Return (x, y) of the center of cell containing provided text 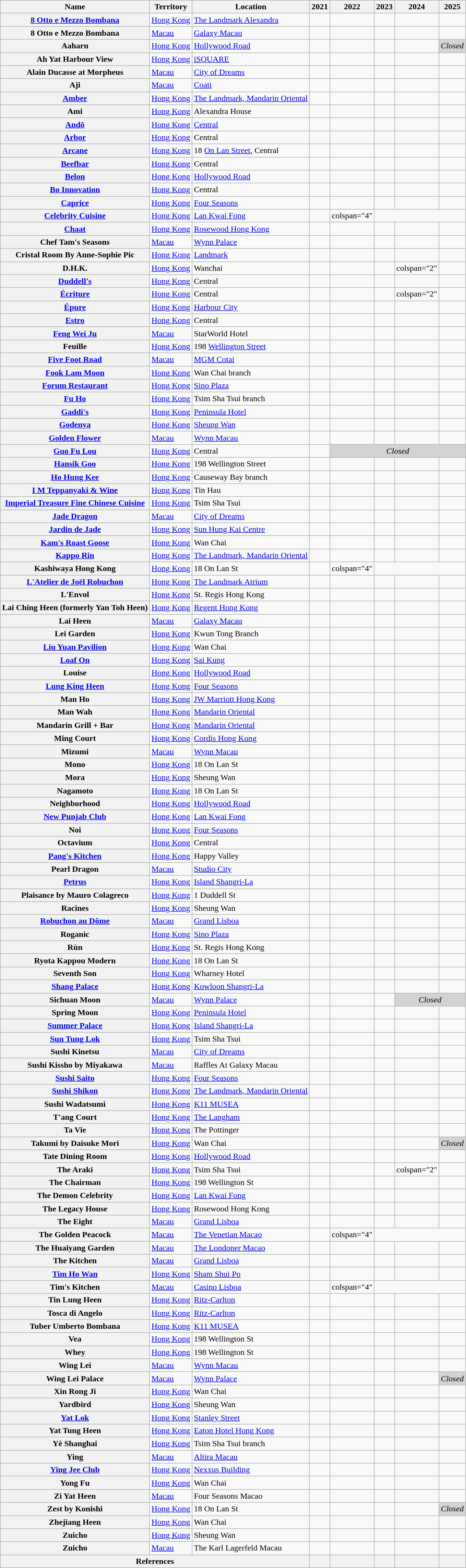
Racines (75, 908)
Forum Restaurant (75, 386)
Robuchon au Dôme (75, 921)
Coati (251, 85)
Kappo Rin (75, 555)
Sushi Kinetsu (75, 1052)
Kashiwaya Hong Kong (75, 568)
Fu Ho (75, 399)
2021 (320, 7)
Five Foot Road (75, 359)
iSQUARE (251, 59)
Arcane (75, 150)
Tosca di Angelo (75, 1313)
Wanchai (251, 268)
The Demon Celebrity (75, 1195)
Petrus (75, 882)
Tim's Kitchen (75, 1287)
Wing Lei Palace (75, 1378)
Sushi Wadatsumi (75, 1104)
Harbour City (251, 307)
Loaf On (75, 660)
Zi Yat Heen (75, 1496)
Sichuan Moon (75, 1000)
Regent Hong Kong (251, 608)
The Araki (75, 1169)
Lai Ching Heen (formerly Yan Toh Heen) (75, 608)
Golden Flower (75, 438)
Aaharn (75, 46)
Nexxus Building (251, 1470)
Ying (75, 1457)
Lei Garden (75, 634)
Estro (75, 320)
Tate Dining Room (75, 1156)
Mizumi (75, 751)
The Langham (251, 1117)
Alain Ducasse at Morpheus (75, 72)
The Legacy House (75, 1208)
Yong Fu (75, 1483)
Beefbar (75, 164)
The Golden Peacock (75, 1235)
Man Ho (75, 699)
Fook Lam Moon (75, 372)
Ah Yat Harbour View (75, 59)
Ying Jee Club (75, 1470)
Kowloon Shangri-La (251, 986)
Pearl Dragon (75, 869)
Roganic (75, 934)
New Punjab Club (75, 817)
Mora (75, 777)
The Pottinger (251, 1130)
2025 (452, 7)
Tim Ho Wan (75, 1274)
Sun Tung Lok (75, 1039)
Sai Kung (251, 660)
Wan Chai branch (251, 372)
Neighborhood (75, 804)
Chef Tam's Seasons (75, 242)
Ho Hung Kee (75, 477)
Altira Macau (251, 1457)
Whey (75, 1352)
Bo Innovation (75, 190)
Amber (75, 98)
Mandarin Grill + Bar (75, 725)
The Venetian Macao (251, 1235)
Name (75, 7)
Sushi Kissho by Miyakawa (75, 1065)
Nagamoto (75, 790)
Ming Court (75, 738)
Lai Heen (75, 621)
Imperial Treasure Fine Chinese Cuisine (75, 503)
Casino Lisboa (251, 1287)
Épure (75, 307)
Lung King Heen (75, 686)
Kam's Roast Goose (75, 542)
Yat Lok (75, 1418)
Vea (75, 1339)
Sun Hung Kai Centre (251, 529)
The Landmark Alexandra (251, 20)
Plaisance by Mauro Colagreco (75, 895)
Yardbird (75, 1404)
18 On Lan Street, Central (251, 150)
Caprice (75, 203)
Cordis Hong Kong (251, 738)
Liu Yuan Pavilion (75, 647)
Location (251, 7)
Gaddi's (75, 412)
Arbor (75, 137)
The Huaiyang Garden (75, 1248)
StarWorld Hotel (251, 333)
The Landmark Atrium (251, 582)
1 Duddell St (251, 895)
The Eight (75, 1222)
Sushi Saito (75, 1078)
Alexandra House (251, 111)
Andō (75, 124)
Pang's Kitchen (75, 856)
Godenya (75, 425)
Tuber Umberto Bombana (75, 1326)
2022 (352, 7)
References (155, 1561)
Stanley Street (251, 1418)
Spring Moon (75, 1013)
Guo Fu Lou (75, 451)
Jardin de Jade (75, 529)
The Londoner Macao (251, 1248)
D.H.K. (75, 268)
2023 (385, 7)
Studio City (251, 869)
Ryota Kappou Modern (75, 960)
The Karl Lagerfeld Macau (251, 1548)
Noi (75, 830)
Yat Tung Heen (75, 1431)
Four Seasons Macao (251, 1496)
Cristal Room By Anne-Sophie Pic (75, 255)
Takumi by Daisuke Mori (75, 1143)
Hansik Goo (75, 464)
I M Teppanyaki & Wine (75, 490)
Celebrity Cuisine (75, 216)
Zhejiang Heen (75, 1522)
Belon (75, 177)
Raffles At Galaxy Macau (251, 1065)
Kwun Tong Branch (251, 634)
Causeway Bay branch (251, 477)
Ta Vie (75, 1130)
JW Marriott Hong Kong (251, 699)
Tin Lung Heen (75, 1300)
Feuille (75, 346)
The Kitchen (75, 1261)
Feng Wei Ju (75, 333)
Zest by Konishi (75, 1509)
Sham Shui Po (251, 1274)
Seventh Son (75, 973)
Wharney Hotel (251, 973)
Ami (75, 111)
2024 (417, 7)
Jade Dragon (75, 516)
Tin Hau (251, 490)
L'Atelier de Joël Robuchon (75, 582)
Eaton Hotel Hong Kong (251, 1431)
Wing Lei (75, 1365)
Territory (171, 7)
Sushi Shikon (75, 1091)
Mono (75, 764)
Chaat (75, 229)
Xin Rong Ji (75, 1391)
L'Envol (75, 595)
Yè Shanghai (75, 1444)
MGM Cotai (251, 359)
T'ang Court (75, 1117)
Écriture (75, 294)
Louise (75, 673)
Shang Palace (75, 986)
Octavium (75, 843)
Happy Valley (251, 856)
Summer Palace (75, 1026)
Landmark (251, 255)
Rùn (75, 947)
Aji (75, 85)
The Chairman (75, 1182)
Duddell's (75, 281)
Man Wah (75, 712)
